Find where the given text appears and provide that cell's center as [x, y] coordinate. 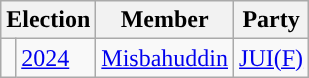
Misbahuddin [165, 58]
Party [272, 20]
Election [48, 20]
2024 [56, 58]
Member [165, 20]
JUI(F) [272, 58]
